Pinpoint the cell where the given text exists, returning its [x, y] midpoint coordinate. 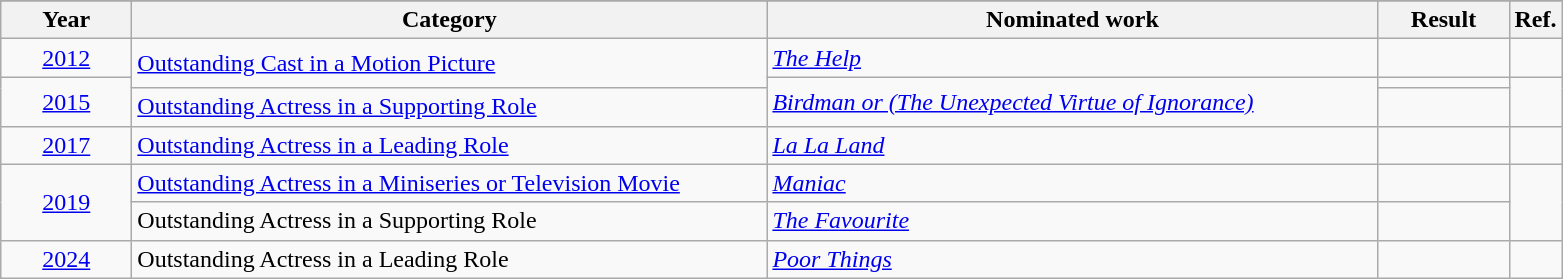
Category [450, 20]
The Help [1072, 58]
Maniac [1072, 183]
2015 [66, 102]
2024 [66, 259]
La La Land [1072, 145]
2012 [66, 58]
Result [1444, 20]
Outstanding Cast in a Motion Picture [450, 64]
Ref. [1536, 20]
2019 [66, 202]
The Favourite [1072, 221]
Outstanding Actress in a Miniseries or Television Movie [450, 183]
Year [66, 20]
2017 [66, 145]
Birdman or (The Unexpected Virtue of Ignorance) [1072, 102]
Nominated work [1072, 20]
Poor Things [1072, 259]
